From the cell containing the given text, extract its center point as [X, Y] coordinate. 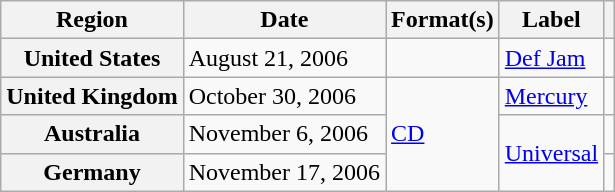
United States [92, 58]
Label [551, 20]
Germany [92, 172]
Mercury [551, 96]
August 21, 2006 [284, 58]
Australia [92, 134]
Date [284, 20]
November 6, 2006 [284, 134]
CD [443, 134]
Region [92, 20]
November 17, 2006 [284, 172]
Universal [551, 153]
Def Jam [551, 58]
October 30, 2006 [284, 96]
United Kingdom [92, 96]
Format(s) [443, 20]
